Return (x, y) of the center of cell containing provided text 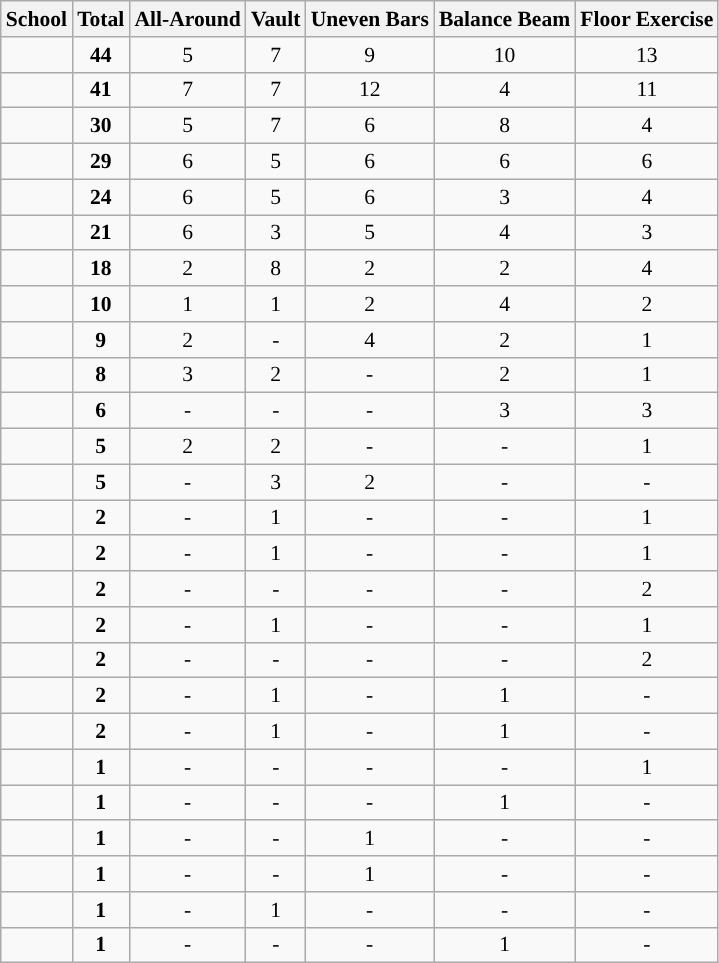
Total (100, 19)
12 (370, 90)
44 (100, 55)
All-Around (187, 19)
13 (646, 55)
Floor Exercise (646, 19)
24 (100, 197)
41 (100, 90)
11 (646, 90)
18 (100, 269)
Vault (276, 19)
30 (100, 126)
Balance Beam (504, 19)
Uneven Bars (370, 19)
School (36, 19)
21 (100, 233)
29 (100, 162)
